Locate the cell with the specified text and output its (x, y) center coordinate. 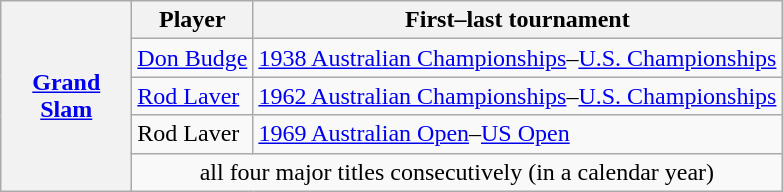
all four major titles consecutively (in a calendar year) (457, 172)
First–last tournament (518, 20)
1938 Australian Championships–U.S. Championships (518, 58)
Don Budge (192, 58)
1962 Australian Championships–U.S. Championships (518, 96)
Grand Slam (66, 96)
1969 Australian Open–US Open (518, 134)
Player (192, 20)
